Scan for the cell matching the given text and deliver its (x, y) coordinate at center. 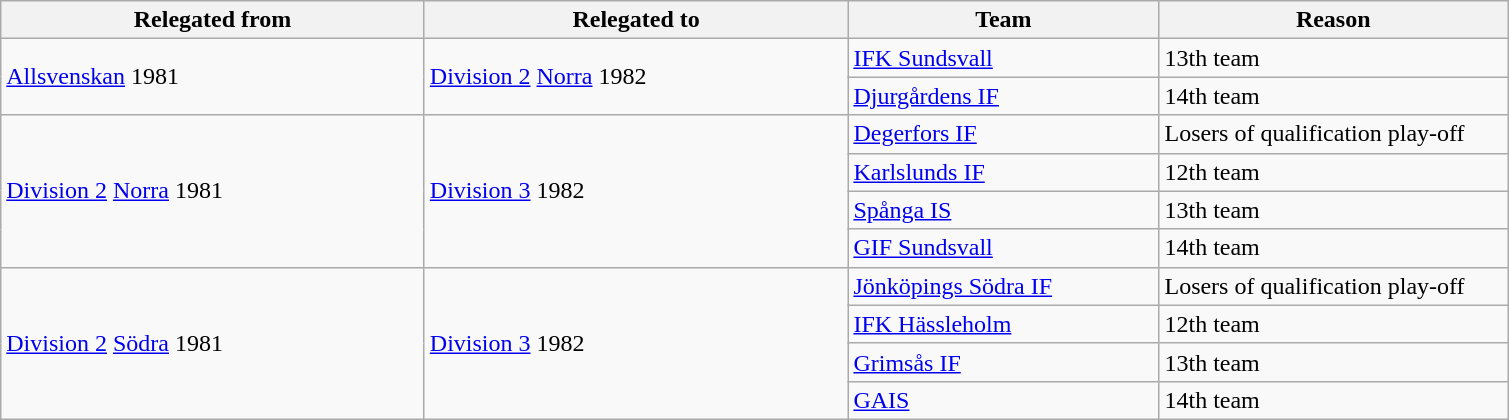
Spånga IS (1004, 210)
Reason (1334, 20)
IFK Hässleholm (1004, 324)
Allsvenskan 1981 (213, 77)
Grimsås IF (1004, 362)
Relegated from (213, 20)
Karlslunds IF (1004, 172)
GIF Sundsvall (1004, 248)
GAIS (1004, 400)
Relegated to (636, 20)
Division 2 Norra 1982 (636, 77)
Jönköpings Södra IF (1004, 286)
Team (1004, 20)
IFK Sundsvall (1004, 58)
Degerfors IF (1004, 134)
Division 2 Södra 1981 (213, 343)
Djurgårdens IF (1004, 96)
Division 2 Norra 1981 (213, 191)
